Find where the given text appears and provide that cell's center as [x, y] coordinate. 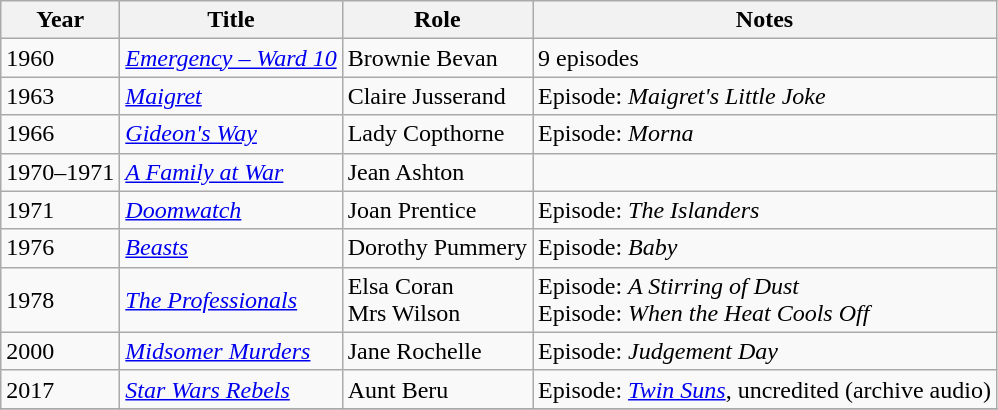
Gideon's Way [231, 134]
Maigret [231, 96]
Episode: A Stirring of Dust Episode: When the Heat Cools Off [765, 300]
Notes [765, 20]
1971 [60, 210]
Beasts [231, 248]
Episode: Baby [765, 248]
Midsomer Murders [231, 351]
Episode: Morna [765, 134]
1970–1971 [60, 172]
The Professionals [231, 300]
2000 [60, 351]
Claire Jusserand [437, 96]
9 episodes [765, 58]
A Family at War [231, 172]
Dorothy Pummery [437, 248]
Joan Prentice [437, 210]
Aunt Beru [437, 389]
1976 [60, 248]
Episode: Twin Suns, uncredited (archive audio) [765, 389]
1966 [60, 134]
Episode: Judgement Day [765, 351]
Star Wars Rebels [231, 389]
Title [231, 20]
Episode: Maigret's Little Joke [765, 96]
1963 [60, 96]
Brownie Bevan [437, 58]
1960 [60, 58]
Lady Copthorne [437, 134]
Role [437, 20]
Elsa CoranMrs Wilson [437, 300]
Episode: The Islanders [765, 210]
Year [60, 20]
1978 [60, 300]
2017 [60, 389]
Emergency – Ward 10 [231, 58]
Jane Rochelle [437, 351]
Jean Ashton [437, 172]
Doomwatch [231, 210]
